Identify which cell holds the provided text, then report its [X, Y] central coordinate. 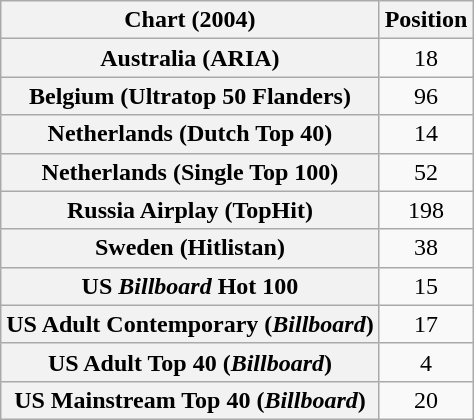
96 [426, 96]
14 [426, 134]
Belgium (Ultratop 50 Flanders) [190, 96]
20 [426, 400]
Russia Airplay (TopHit) [190, 210]
15 [426, 286]
US Adult Contemporary (Billboard) [190, 324]
US Mainstream Top 40 (Billboard) [190, 400]
198 [426, 210]
38 [426, 248]
18 [426, 58]
US Adult Top 40 (Billboard) [190, 362]
17 [426, 324]
Netherlands (Single Top 100) [190, 172]
Netherlands (Dutch Top 40) [190, 134]
Position [426, 20]
Chart (2004) [190, 20]
Sweden (Hitlistan) [190, 248]
4 [426, 362]
US Billboard Hot 100 [190, 286]
52 [426, 172]
Australia (ARIA) [190, 58]
